Output the [x, y] coordinate of the center of the cell containing the given text.  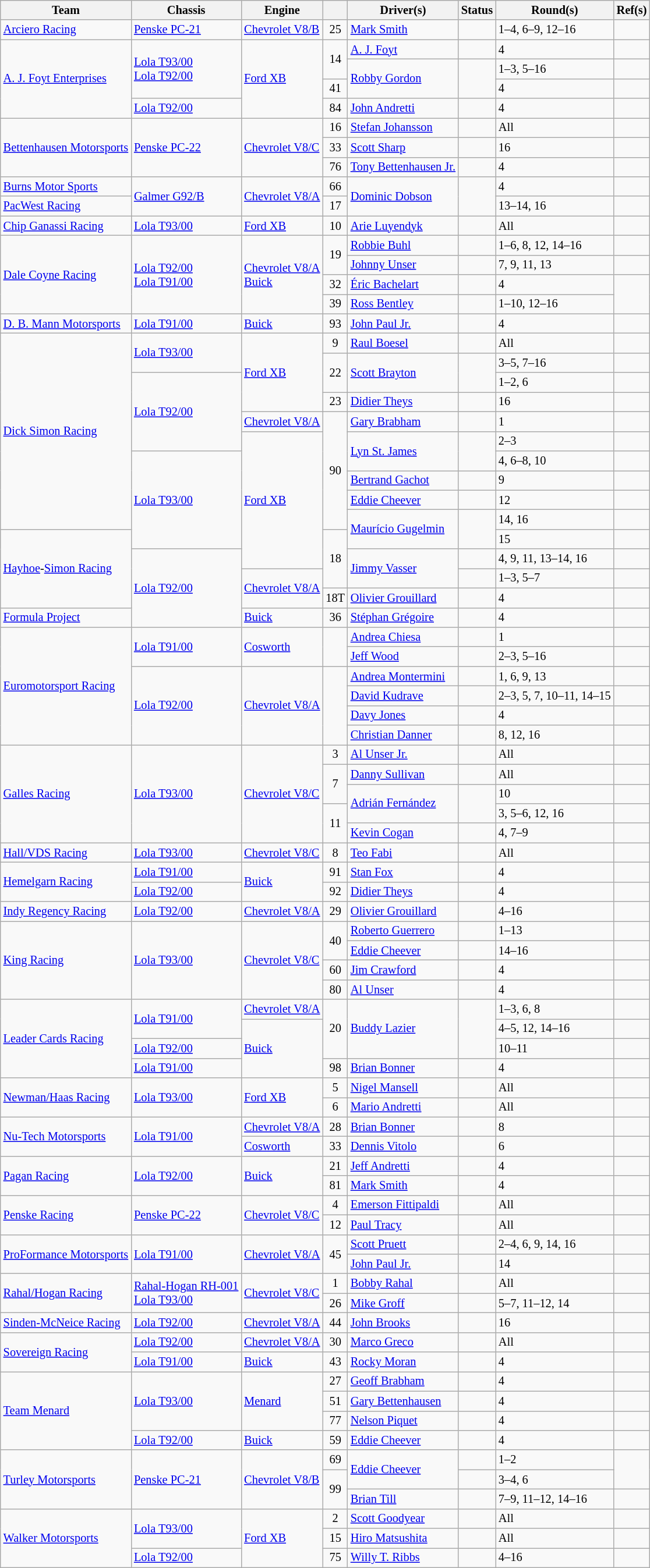
Kevin Cogan [403, 833]
Round(s) [554, 10]
Dominic Dobson [403, 196]
Stéphan Grégoire [403, 618]
21 [335, 1166]
Scott Brayton [403, 373]
32 [335, 285]
Nelson Piquet [403, 1421]
John Andretti [403, 108]
3–5, 7–16 [554, 363]
25 [335, 30]
10–11 [554, 1048]
ProFormance Motorsports [66, 1254]
Dennis Vitolo [403, 1146]
17 [335, 206]
Robby Gordon [403, 78]
Sinden-McNeice Racing [66, 1322]
1–3, 5–16 [554, 69]
Leader Cards Racing [66, 1038]
Engine [282, 10]
Al Unser Jr. [403, 754]
Dick Simon Racing [66, 431]
76 [335, 167]
Andrea Chiesa [403, 637]
7 [335, 783]
Arciero Racing [66, 30]
Arie Luyendyk [403, 226]
Rahal/Hogan Racing [66, 1293]
Teo Fabi [403, 853]
Galles Racing [66, 793]
John Brooks [403, 1322]
3–4, 6 [554, 1480]
1–10, 12–16 [554, 304]
Mike Groff [403, 1303]
Jeff Wood [403, 657]
Robbie Buhl [403, 245]
Chevrolet V8/ABuick [282, 275]
91 [335, 872]
Bobby Rahal [403, 1283]
43 [335, 1362]
Hemelgarn Racing [66, 881]
1–2 [554, 1460]
4, 7–9 [554, 833]
Rahal-Hogan RH-001Lola T93/00 [186, 1293]
Driver(s) [403, 10]
59 [335, 1440]
90 [335, 470]
14–16 [554, 950]
2 [335, 1519]
5–7, 11–12, 14 [554, 1303]
Paul Tracy [403, 1225]
80 [335, 989]
1, 6, 9, 13 [554, 676]
13–14, 16 [554, 206]
29 [335, 911]
Gary Brabham [403, 421]
1–4, 6–9, 12–16 [554, 30]
93 [335, 324]
Willy T. Ribbs [403, 1558]
Indy Regency Racing [66, 911]
Danny Sullivan [403, 774]
81 [335, 1186]
Team [66, 10]
Ref(s) [632, 10]
99 [335, 1489]
98 [335, 1068]
7, 9, 11, 13 [554, 265]
18 [335, 559]
75 [335, 1558]
2–3 [554, 441]
Walker Motorsports [66, 1538]
Emerson Fittipaldi [403, 1205]
Burns Motor Sports [66, 186]
Buddy Lazier [403, 1029]
Jimmy Vasser [403, 568]
Turley Motorsports [66, 1480]
66 [335, 186]
Raul Boesel [403, 343]
A. J. Foyt Enterprises [66, 79]
Andrea Montermini [403, 676]
Dale Coyne Racing [66, 275]
51 [335, 1401]
Jeff Andretti [403, 1166]
Lyn St. James [403, 450]
1–2, 6 [554, 382]
27 [335, 1381]
Christian Danner [403, 735]
Gary Bettenhausen [403, 1401]
92 [335, 892]
Lola T92/00Lola T91/00 [186, 275]
1–3, 6, 8 [554, 1009]
18T [335, 598]
Bettenhausen Motorsports [66, 147]
Johnny Unser [403, 265]
Adrián Fernández [403, 803]
Newman/Haas Racing [66, 1097]
Nigel Mansell [403, 1087]
Bertrand Gachot [403, 480]
Scott Pruett [403, 1244]
69 [335, 1460]
14, 16 [554, 519]
19 [335, 255]
Formula Project [66, 618]
1–6, 8, 12, 14–16 [554, 245]
A. J. Foyt [403, 49]
Euromotorsport Racing [66, 686]
Ross Bentley [403, 304]
Scott Goodyear [403, 1519]
44 [335, 1322]
Al Unser [403, 989]
D. B. Mann Motorsports [66, 324]
11 [335, 823]
40 [335, 941]
Roberto Guerrero [403, 931]
Status [477, 10]
Hall/VDS Racing [66, 853]
60 [335, 970]
8, 12, 16 [554, 735]
Stefan Johansson [403, 127]
84 [335, 108]
David Kudrave [403, 696]
Hiro Matsushita [403, 1538]
2–3, 5, 7, 10–11, 14–15 [554, 696]
30 [335, 1342]
Chip Ganassi Racing [66, 226]
23 [335, 402]
Tony Bettenhausen Jr. [403, 167]
41 [335, 88]
4–5, 12, 14–16 [554, 1028]
Sovereign Racing [66, 1351]
7–9, 11–12, 14–16 [554, 1499]
77 [335, 1421]
2–3, 5–16 [554, 657]
28 [335, 1127]
Stan Fox [403, 872]
Rocky Moran [403, 1362]
36 [335, 618]
Galmer G92/B [186, 196]
Geoff Brabham [403, 1381]
Davy Jones [403, 715]
2–4, 6, 9, 14, 16 [554, 1244]
39 [335, 304]
26 [335, 1303]
Brian Till [403, 1499]
1–13 [554, 931]
Éric Bachelart [403, 285]
Hayhoe-Simon Racing [66, 568]
22 [335, 373]
Nu-Tech Motorsports [66, 1136]
45 [335, 1254]
King Racing [66, 960]
Maurício Gugelmin [403, 528]
Team Menard [66, 1411]
5 [335, 1087]
20 [335, 1029]
Mario Andretti [403, 1107]
Scott Sharp [403, 147]
3, 5–6, 12, 16 [554, 813]
PacWest Racing [66, 206]
Lola T93/00Lola T92/00 [186, 69]
4, 9, 11, 13–14, 16 [554, 559]
Penske Racing [66, 1214]
4, 6–8, 10 [554, 460]
3 [335, 754]
1–3, 5–7 [554, 578]
Menard [282, 1400]
Pagan Racing [66, 1176]
Jim Crawford [403, 970]
Marco Greco [403, 1342]
Chassis [186, 10]
